Capture the cell that displays the provided text and extract its [x, y] central coordinate. 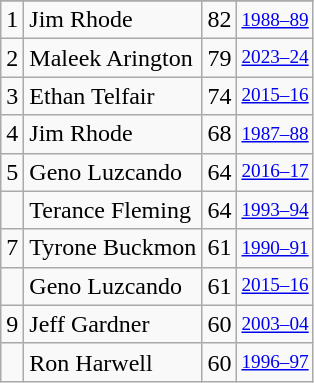
1990–91 [275, 248]
2023–24 [275, 58]
1 [12, 20]
3 [12, 96]
Jeff Gardner [113, 324]
82 [220, 20]
5 [12, 172]
9 [12, 324]
Maleek Arington [113, 58]
1987–88 [275, 134]
79 [220, 58]
Tyrone Buckmon [113, 248]
Terance Fleming [113, 210]
74 [220, 96]
2 [12, 58]
2016–17 [275, 172]
1993–94 [275, 210]
Ethan Telfair [113, 96]
7 [12, 248]
1996–97 [275, 362]
Ron Harwell [113, 362]
68 [220, 134]
4 [12, 134]
2003–04 [275, 324]
1988–89 [275, 20]
